Capture the cell that displays the provided text and extract its [x, y] central coordinate. 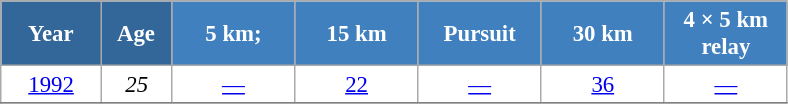
Year [52, 34]
22 [356, 85]
25 [136, 85]
1992 [52, 85]
15 km [356, 34]
5 km; [234, 34]
36 [602, 85]
4 × 5 km relay [726, 34]
30 km [602, 34]
Pursuit [480, 34]
Age [136, 34]
